From the cell containing the given text, extract its center point as [X, Y] coordinate. 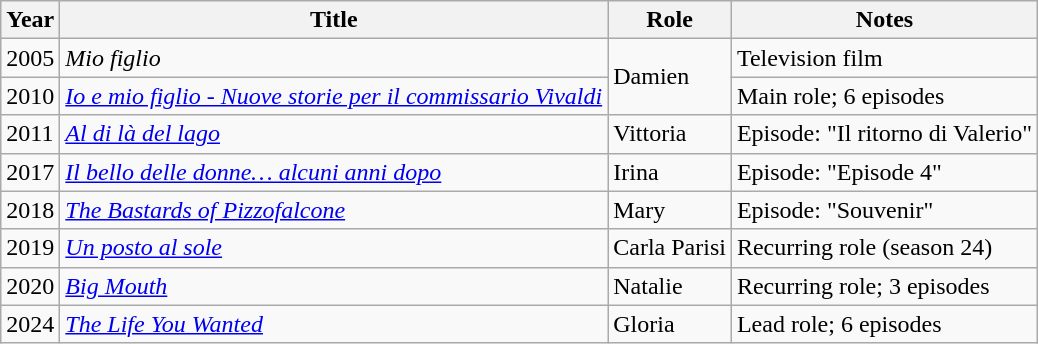
The Life You Wanted [334, 324]
Al di là del lago [334, 134]
2010 [30, 96]
The Bastards of Pizzofalcone [334, 210]
2024 [30, 324]
Notes [884, 20]
Main role; 6 episodes [884, 96]
Year [30, 20]
Lead role; 6 episodes [884, 324]
Natalie [670, 286]
Title [334, 20]
Carla Parisi [670, 248]
2020 [30, 286]
2005 [30, 58]
Role [670, 20]
Episode: "Il ritorno di Valerio" [884, 134]
2018 [30, 210]
Irina [670, 172]
Vittoria [670, 134]
2019 [30, 248]
Mary [670, 210]
Io e mio figlio - Nuove storie per il commissario Vivaldi [334, 96]
Episode: "Episode 4" [884, 172]
Gloria [670, 324]
Recurring role (season 24) [884, 248]
2011 [30, 134]
Recurring role; 3 episodes [884, 286]
Mio figlio [334, 58]
Un posto al sole [334, 248]
Damien [670, 77]
2017 [30, 172]
Television film [884, 58]
Il bello delle donne… alcuni anni dopo [334, 172]
Episode: "Souvenir" [884, 210]
Big Mouth [334, 286]
